Provide the [x, y] coordinate of the cell's center where the given text is located.  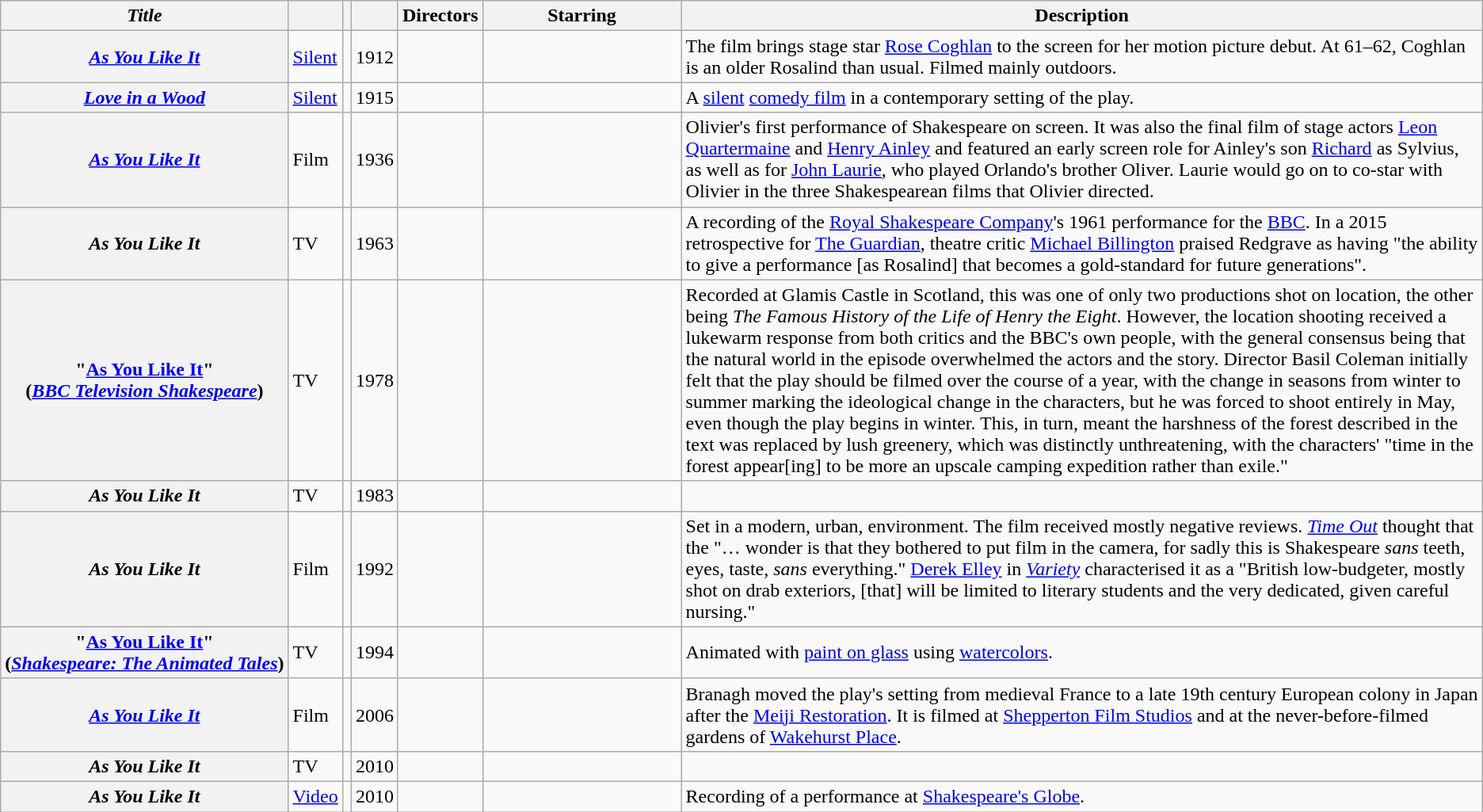
1983 [374, 496]
A silent comedy film in a contemporary setting of the play. [1082, 97]
1912 [374, 57]
Directors [440, 16]
1936 [374, 160]
1994 [374, 653]
Description [1082, 16]
1978 [374, 380]
Video [315, 796]
1992 [374, 569]
Love in a Wood [144, 97]
"As You Like It"(Shakespeare: The Animated Tales) [144, 653]
Animated with paint on glass using watercolors. [1082, 653]
Title [144, 16]
Recording of a performance at Shakespeare's Globe. [1082, 796]
"As You Like It"(BBC Television Shakespeare) [144, 380]
Starring [581, 16]
1915 [374, 97]
1963 [374, 243]
2006 [374, 715]
